Capture the cell that displays the provided text and extract its (x, y) central coordinate. 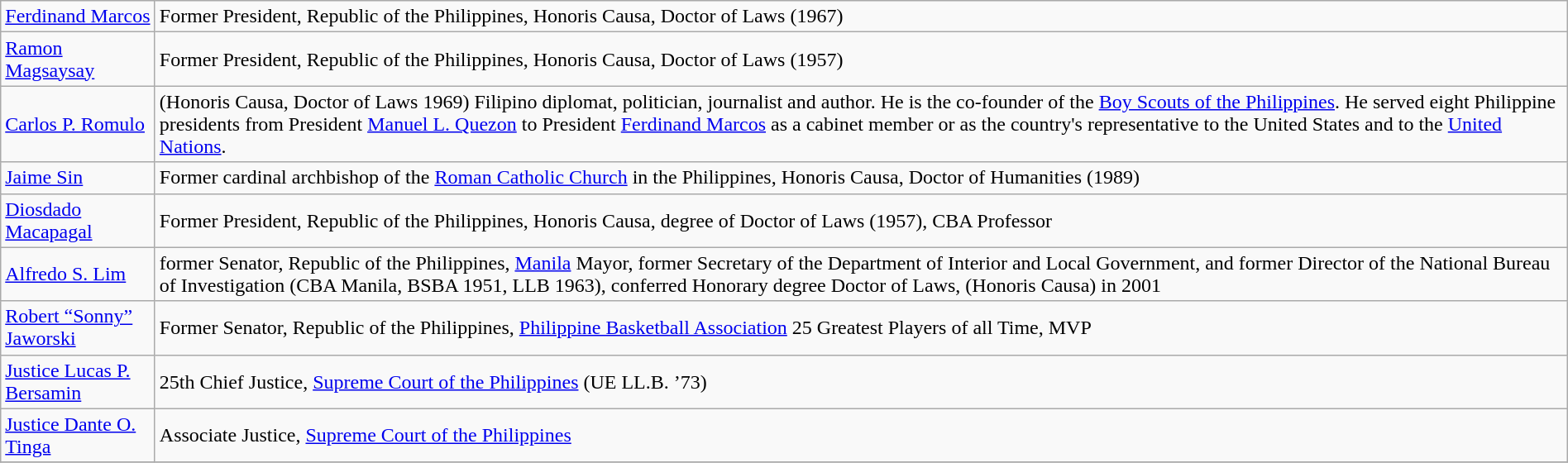
Diosdado Macapagal (78, 220)
Justice Lucas P. Bersamin (78, 382)
25th Chief Justice, Supreme Court of the Philippines (UE LL.B. ’73) (861, 382)
Robert “Sonny” Jaworski (78, 327)
Carlos P. Romulo (78, 124)
Ramon Magsaysay (78, 60)
Justice Dante O. Tinga (78, 435)
Alfredo S. Lim (78, 274)
Associate Justice, Supreme Court of the Philippines (861, 435)
Former President, Republic of the Philippines, Honoris Causa, Doctor of Laws (1957) (861, 60)
Ferdinand Marcos (78, 17)
Former cardinal archbishop of the Roman Catholic Church in the Philippines, Honoris Causa, Doctor of Humanities (1989) (861, 178)
Jaime Sin (78, 178)
Former Senator, Republic of the Philippines, Philippine Basketball Association 25 Greatest Players of all Time, MVP (861, 327)
Former President, Republic of the Philippines, Honoris Causa, Doctor of Laws (1967) (861, 17)
Former President, Republic of the Philippines, Honoris Causa, degree of Doctor of Laws (1957), CBA Professor (861, 220)
